Search for the cell housing the specified text and yield its (x, y) center coordinate. 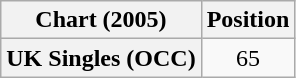
Position (248, 20)
UK Singles (OCC) (101, 58)
65 (248, 58)
Chart (2005) (101, 20)
